Scan for the cell matching the given text and deliver its [X, Y] coordinate at center. 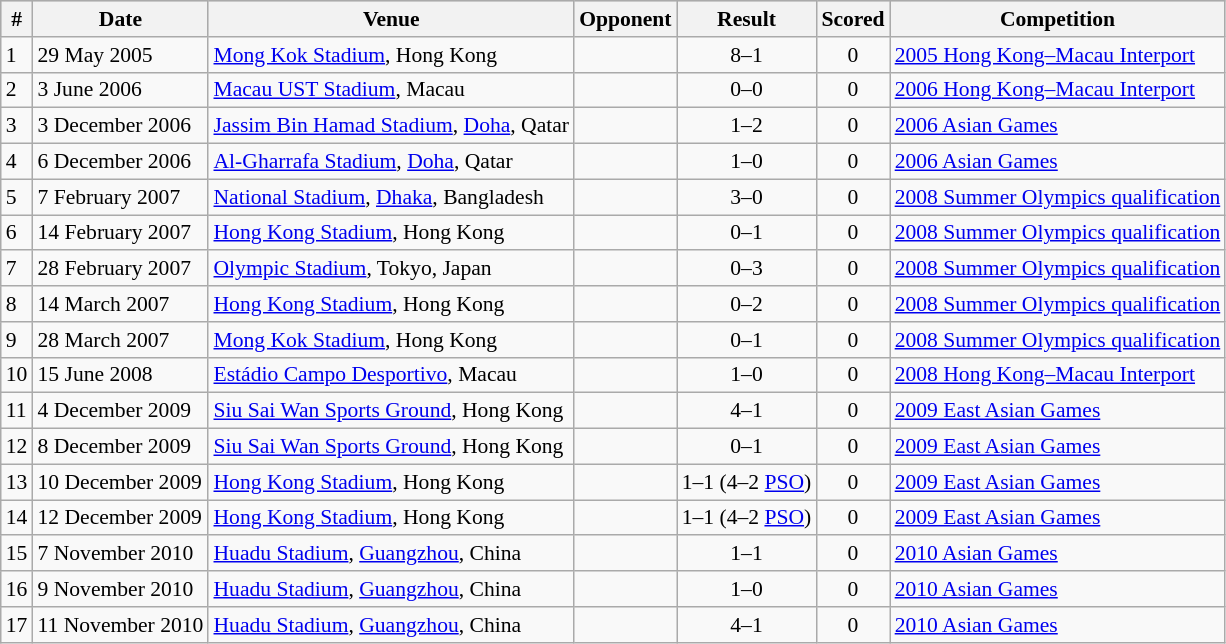
8 December 2009 [120, 447]
Al-Gharrafa Stadium, Doha, Qatar [391, 162]
28 February 2007 [120, 269]
14 March 2007 [120, 304]
Result [747, 19]
Competition [1058, 19]
7 [17, 269]
6 December 2006 [120, 162]
3 [17, 126]
5 [17, 197]
15 June 2008 [120, 375]
4 [17, 162]
Jassim Bin Hamad Stadium, Doha, Qatar [391, 126]
Macau UST Stadium, Macau [391, 90]
Date [120, 19]
Venue [391, 19]
Opponent [626, 19]
7 February 2007 [120, 197]
2005 Hong Kong–Macau Interport [1058, 55]
0–3 [747, 269]
29 May 2005 [120, 55]
14 [17, 518]
2008 Hong Kong–Macau Interport [1058, 375]
0–0 [747, 90]
1 [17, 55]
12 December 2009 [120, 518]
Estádio Campo Desportivo, Macau [391, 375]
14 February 2007 [120, 233]
7 November 2010 [120, 554]
6 [17, 233]
15 [17, 554]
Scored [852, 19]
13 [17, 482]
12 [17, 447]
16 [17, 589]
17 [17, 625]
28 March 2007 [120, 340]
11 [17, 411]
# [17, 19]
1–2 [747, 126]
3 June 2006 [120, 90]
10 December 2009 [120, 482]
9 November 2010 [120, 589]
Olympic Stadium, Tokyo, Japan [391, 269]
4 December 2009 [120, 411]
11 November 2010 [120, 625]
3 December 2006 [120, 126]
0–2 [747, 304]
8–1 [747, 55]
10 [17, 375]
2 [17, 90]
8 [17, 304]
3–0 [747, 197]
National Stadium, Dhaka, Bangladesh [391, 197]
9 [17, 340]
1–1 [747, 554]
2006 Hong Kong–Macau Interport [1058, 90]
